Pinpoint the cell where the given text exists, returning its [X, Y] midpoint coordinate. 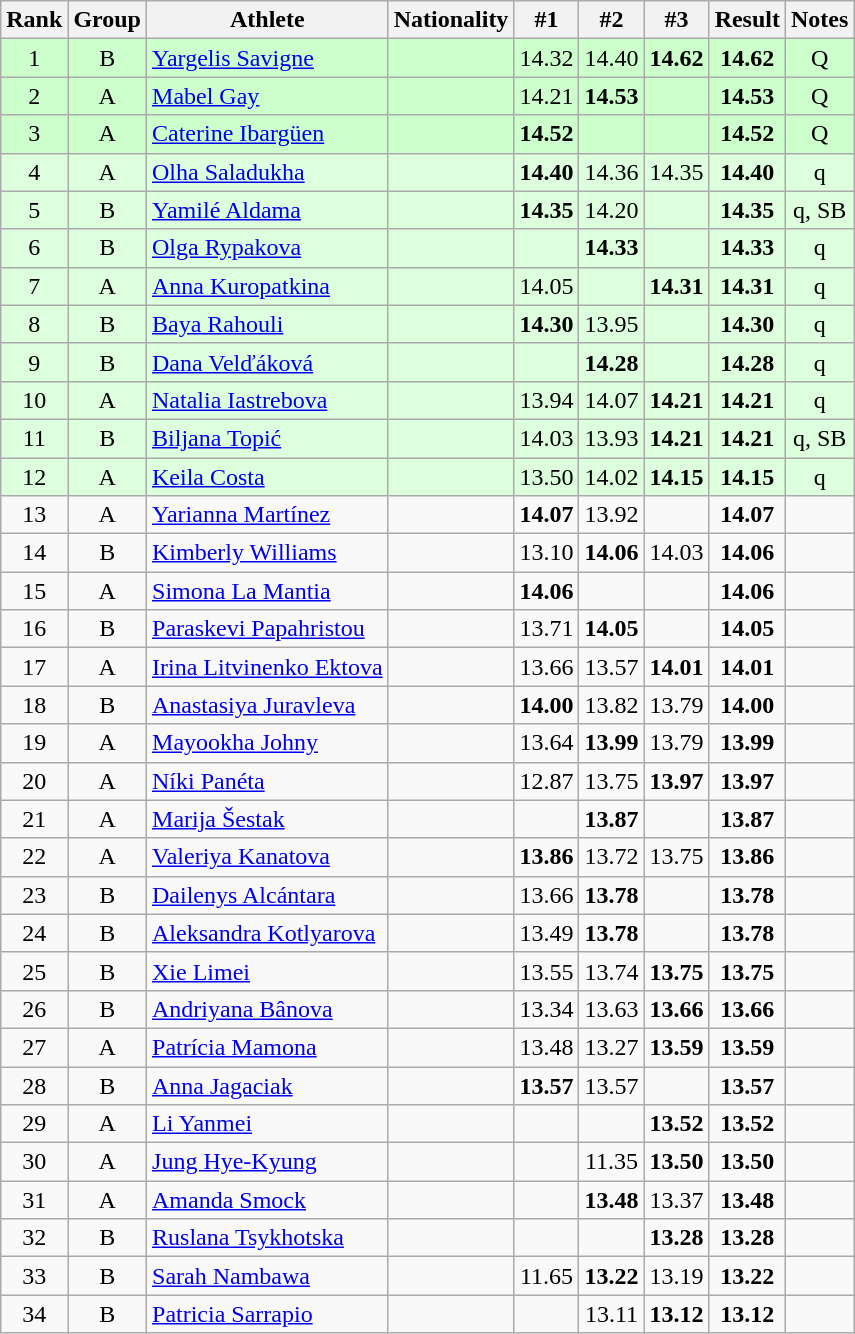
Yamilé Aldama [268, 210]
13.71 [546, 629]
5 [34, 210]
Kimberly Williams [268, 553]
9 [34, 362]
23 [34, 895]
Anna Jagaciak [268, 1085]
Níki Panéta [268, 781]
12.87 [546, 781]
25 [34, 971]
13.10 [546, 553]
11.65 [546, 1276]
Olha Saladukha [268, 172]
13.49 [546, 933]
18 [34, 705]
Dana Velďáková [268, 362]
Anastasiya Juravleva [268, 705]
Group [108, 20]
13.34 [546, 1009]
8 [34, 324]
13.27 [612, 1047]
13.63 [612, 1009]
Anna Kuropatkina [268, 286]
28 [34, 1085]
3 [34, 134]
13.72 [612, 857]
16 [34, 629]
Patricia Sarrapio [268, 1314]
20 [34, 781]
13.19 [676, 1276]
Simona La Mantia [268, 591]
26 [34, 1009]
Baya Rahouli [268, 324]
6 [34, 248]
14.02 [612, 477]
Result [747, 20]
#1 [546, 20]
Patrícia Mamona [268, 1047]
34 [34, 1314]
19 [34, 743]
Keila Costa [268, 477]
14.36 [612, 172]
13.74 [612, 971]
Jung Hye-Kyung [268, 1162]
31 [34, 1200]
2 [34, 96]
Dailenys Alcántara [268, 895]
Irina Litvinenko Ektova [268, 667]
13.95 [612, 324]
24 [34, 933]
33 [34, 1276]
Mayookha Johny [268, 743]
4 [34, 172]
Ruslana Tsykhotska [268, 1238]
13.11 [612, 1314]
13.94 [546, 400]
1 [34, 58]
Caterine Ibargüen [268, 134]
Olga Rypakova [268, 248]
Aleksandra Kotlyarova [268, 933]
27 [34, 1047]
10 [34, 400]
13.82 [612, 705]
Biljana Topić [268, 438]
13.37 [676, 1200]
Li Yanmei [268, 1124]
29 [34, 1124]
14.32 [546, 58]
14 [34, 553]
#3 [676, 20]
21 [34, 819]
Amanda Smock [268, 1200]
11 [34, 438]
Athlete [268, 20]
30 [34, 1162]
14.20 [612, 210]
Valeriya Kanatova [268, 857]
22 [34, 857]
13.93 [612, 438]
Notes [820, 20]
#2 [612, 20]
Marija Šestak [268, 819]
Rank [34, 20]
7 [34, 286]
15 [34, 591]
13.64 [546, 743]
12 [34, 477]
Mabel Gay [268, 96]
Paraskevi Papahristou [268, 629]
Yargelis Savigne [268, 58]
11.35 [612, 1162]
Xie Limei [268, 971]
13.92 [612, 515]
Natalia Iastrebova [268, 400]
Nationality [451, 20]
Yarianna Martínez [268, 515]
Sarah Nambawa [268, 1276]
Andriyana Bânova [268, 1009]
17 [34, 667]
13 [34, 515]
32 [34, 1238]
13.55 [546, 971]
